Provide the (x, y) coordinate of the cell's center where the given text is located.  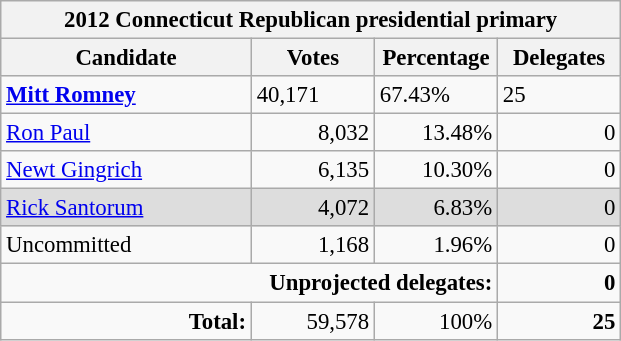
40,171 (312, 95)
Total: (126, 321)
Percentage (436, 58)
10.30% (436, 170)
Votes (312, 58)
59,578 (312, 321)
4,072 (312, 208)
Delegates (560, 58)
Ron Paul (126, 133)
Uncommitted (126, 245)
1,168 (312, 245)
67.43% (436, 95)
Unprojected delegates: (250, 283)
1.96% (436, 245)
6,135 (312, 170)
6.83% (436, 208)
2012 Connecticut Republican presidential primary (311, 20)
Rick Santorum (126, 208)
100% (436, 321)
13.48% (436, 133)
Mitt Romney (126, 95)
8,032 (312, 133)
Candidate (126, 58)
Newt Gingrich (126, 170)
